Output the (x, y) coordinate of the center of the cell containing the given text.  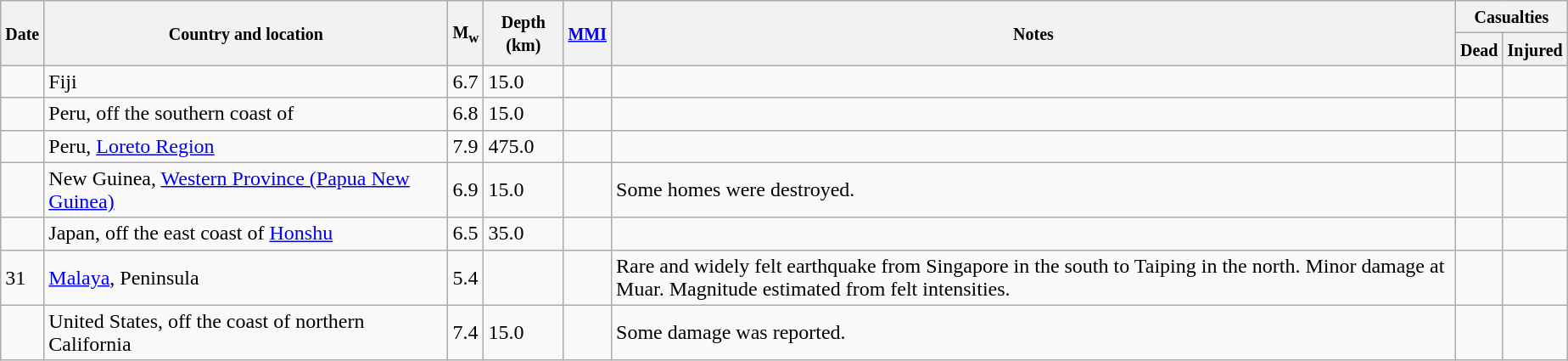
6.5 (466, 234)
6.7 (466, 82)
7.4 (466, 333)
6.8 (466, 114)
Country and location (246, 33)
United States, off the coast of northern California (246, 333)
7.9 (466, 146)
Casualties (1511, 17)
Injured (1535, 49)
6.9 (466, 190)
New Guinea, Western Province (Papua New Guinea) (246, 190)
5.4 (466, 277)
Fiji (246, 82)
Some damage was reported. (1033, 333)
Some homes were destroyed. (1033, 190)
Mw (466, 33)
35.0 (524, 234)
Date (22, 33)
Depth (km) (524, 33)
Peru, off the southern coast of (246, 114)
Notes (1033, 33)
Malaya, Peninsula (246, 277)
31 (22, 277)
475.0 (524, 146)
MMI (587, 33)
Peru, Loreto Region (246, 146)
Rare and widely felt earthquake from Singapore in the south to Taiping in the north. Minor damage at Muar. Magnitude estimated from felt intensities. (1033, 277)
Japan, off the east coast of Honshu (246, 234)
Dead (1479, 49)
